For the text-containing cell, return its midpoint in [x, y] coordinate format. 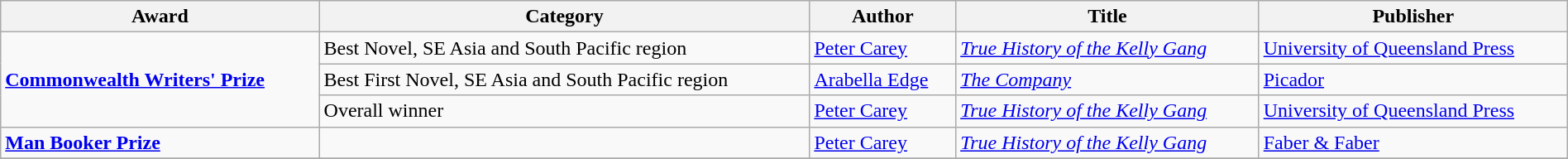
Best First Novel, SE Asia and South Pacific region [564, 79]
Publisher [1413, 17]
Best Novel, SE Asia and South Pacific region [564, 48]
Overall winner [564, 111]
Award [160, 17]
Man Booker Prize [160, 142]
Category [564, 17]
Author [883, 17]
Arabella Edge [883, 79]
Commonwealth Writers' Prize [160, 79]
The Company [1108, 79]
Picador [1413, 79]
Faber & Faber [1413, 142]
Title [1108, 17]
